Extract the (X, Y) coordinate from the center of the cell holding the provided text.  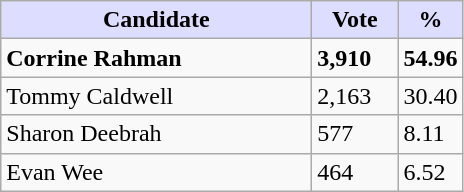
577 (355, 134)
3,910 (355, 58)
Candidate (156, 20)
Evan Wee (156, 172)
30.40 (430, 96)
Corrine Rahman (156, 58)
% (430, 20)
Tommy Caldwell (156, 96)
Sharon Deebrah (156, 134)
2,163 (355, 96)
464 (355, 172)
54.96 (430, 58)
Vote (355, 20)
8.11 (430, 134)
6.52 (430, 172)
